From the cell containing the given text, extract its center point as [x, y] coordinate. 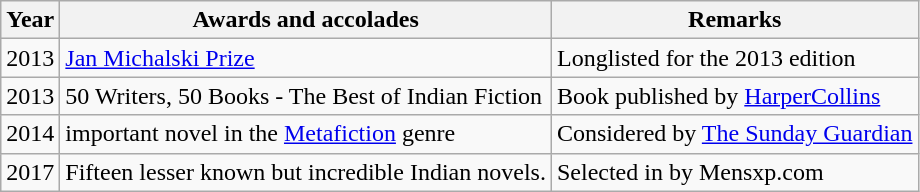
Fifteen lesser known but incredible Indian novels. [306, 172]
Remarks [734, 20]
2017 [30, 172]
2014 [30, 134]
important novel in the Metafiction genre [306, 134]
50 Writers, 50 Books - The Best of Indian Fiction [306, 96]
Longlisted for the 2013 edition [734, 58]
Awards and accolades [306, 20]
Year [30, 20]
Considered by The Sunday Guardian [734, 134]
Selected in by Mensxp.com [734, 172]
Book published by HarperCollins [734, 96]
Jan Michalski Prize [306, 58]
